Return (X, Y) of the center of cell containing provided text 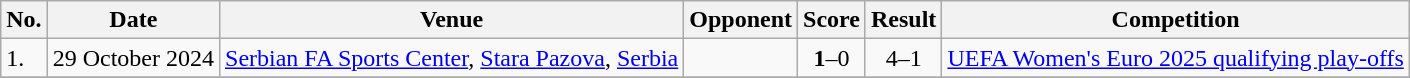
Competition (1176, 20)
4–1 (903, 58)
No. (24, 20)
29 October 2024 (133, 58)
Score (832, 20)
Serbian FA Sports Center, Stara Pazova, Serbia (452, 58)
Date (133, 20)
1. (24, 58)
Venue (452, 20)
Opponent (741, 20)
Result (903, 20)
UEFA Women's Euro 2025 qualifying play-offs (1176, 58)
1–0 (832, 58)
